From the cell containing the given text, extract its center point as [x, y] coordinate. 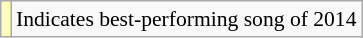
Indicates best-performing song of 2014 [186, 19]
